Return the (X, Y) coordinate for the center point of the cell that contains the specified text.  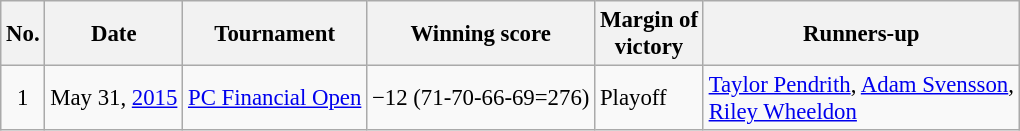
May 31, 2015 (114, 98)
Playoff (650, 98)
Date (114, 34)
Tournament (275, 34)
Winning score (481, 34)
No. (23, 34)
−12 (71-70-66-69=276) (481, 98)
Margin ofvictory (650, 34)
PC Financial Open (275, 98)
Taylor Pendrith, Adam Svensson, Riley Wheeldon (861, 98)
Runners-up (861, 34)
1 (23, 98)
